Return (x, y) of the center of cell containing provided text 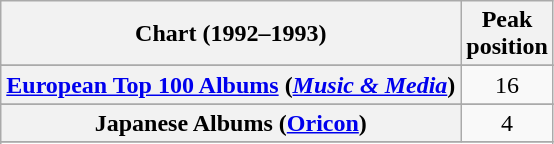
Chart (1992–1993) (231, 34)
Peakposition (507, 34)
European Top 100 Albums (Music & Media) (231, 85)
Japanese Albums (Oricon) (231, 123)
4 (507, 123)
16 (507, 85)
